Pinpoint the cell where the given text exists, returning its (x, y) midpoint coordinate. 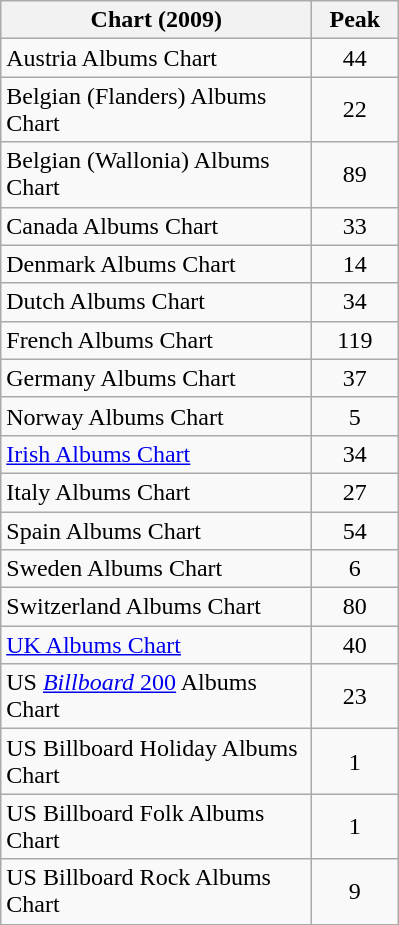
French Albums Chart (156, 340)
US Billboard Holiday Albums Chart (156, 762)
Spain Albums Chart (156, 531)
UK Albums Chart (156, 645)
27 (355, 492)
44 (355, 58)
US Billboard 200 Albums Chart (156, 696)
5 (355, 416)
89 (355, 174)
Germany Albums Chart (156, 378)
Dutch Albums Chart (156, 302)
Austria Albums Chart (156, 58)
Belgian (Wallonia) Albums Chart (156, 174)
Norway Albums Chart (156, 416)
23 (355, 696)
Denmark Albums Chart (156, 264)
Switzerland Albums Chart (156, 607)
33 (355, 226)
US Billboard Folk Albums Chart (156, 826)
6 (355, 569)
Canada Albums Chart (156, 226)
Sweden Albums Chart (156, 569)
Belgian (Flanders) Albums Chart (156, 110)
54 (355, 531)
80 (355, 607)
Irish Albums Chart (156, 454)
119 (355, 340)
Peak (355, 20)
Chart (2009) (156, 20)
37 (355, 378)
9 (355, 892)
14 (355, 264)
US Billboard Rock Albums Chart (156, 892)
40 (355, 645)
Italy Albums Chart (156, 492)
22 (355, 110)
